For the text-containing cell, return its midpoint in (x, y) coordinate format. 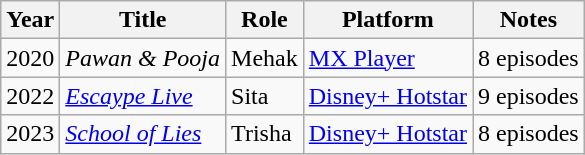
9 episodes (528, 96)
Platform (388, 20)
Escaype Live (143, 96)
2022 (30, 96)
Year (30, 20)
School of Lies (143, 134)
Title (143, 20)
MX Player (388, 58)
Trisha (265, 134)
Role (265, 20)
Mehak (265, 58)
Notes (528, 20)
2023 (30, 134)
Sita (265, 96)
2020 (30, 58)
Pawan & Pooja (143, 58)
